Extract the (x, y) coordinate from the center of the cell holding the provided text.  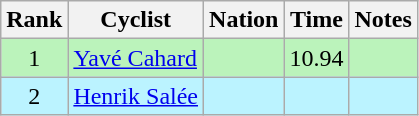
Time (316, 20)
Rank (34, 20)
Henrik Salée (136, 96)
Yavé Cahard (136, 58)
Nation (244, 20)
10.94 (316, 58)
Cyclist (136, 20)
Notes (383, 20)
2 (34, 96)
1 (34, 58)
